Locate the cell with the specified text and output its [X, Y] center coordinate. 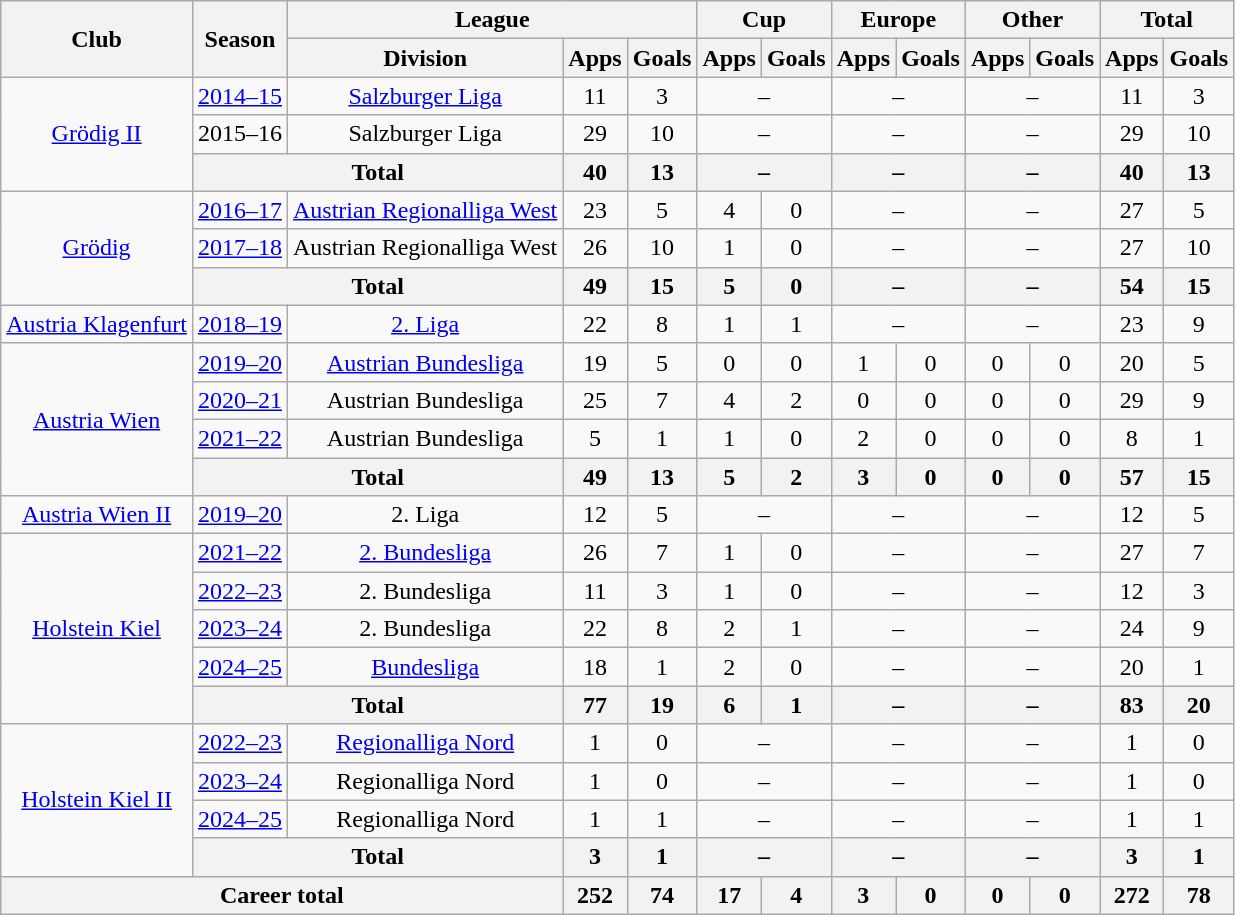
17 [729, 895]
74 [662, 895]
Holstein Kiel II [97, 800]
78 [1199, 895]
Europe [898, 20]
Club [97, 39]
Bundesliga [424, 667]
18 [595, 667]
6 [729, 705]
Grödig [97, 248]
Career total [282, 895]
2016–17 [240, 210]
57 [1132, 477]
Austria Wien [97, 419]
Season [240, 39]
2018–19 [240, 324]
54 [1132, 286]
Division [424, 58]
2014–15 [240, 96]
Other [1032, 20]
83 [1132, 705]
272 [1132, 895]
24 [1132, 629]
2015–16 [240, 134]
25 [595, 400]
Grödig II [97, 134]
252 [595, 895]
Holstein Kiel [97, 629]
Austria Wien II [97, 515]
League [492, 20]
2017–18 [240, 248]
Cup [764, 20]
Austria Klagenfurt [97, 324]
2020–21 [240, 400]
77 [595, 705]
